Find where the given text appears and provide that cell's center as (x, y) coordinate. 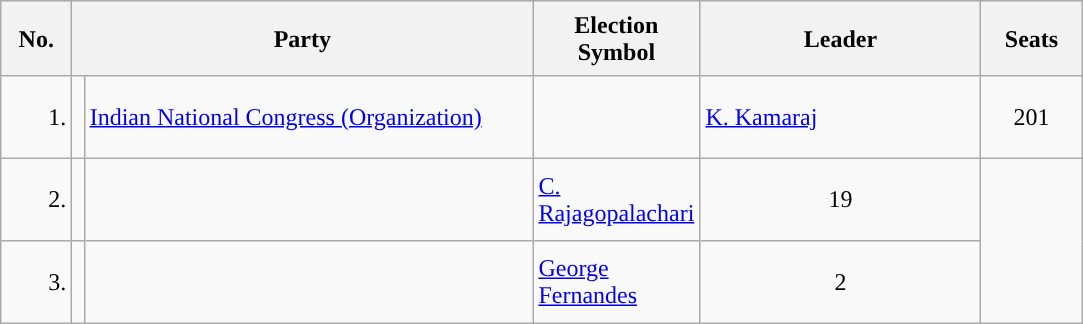
19 (840, 199)
Seats (1032, 38)
Election Symbol (616, 38)
Leader (840, 38)
Indian National Congress (Organization) (308, 117)
1. (36, 117)
2 (840, 282)
K. Kamaraj (840, 117)
George Fernandes (616, 282)
Party (302, 38)
2. (36, 199)
No. (36, 38)
3. (36, 282)
C. Rajagopalachari (616, 199)
201 (1032, 117)
